Scan for the cell matching the given text and deliver its [X, Y] coordinate at center. 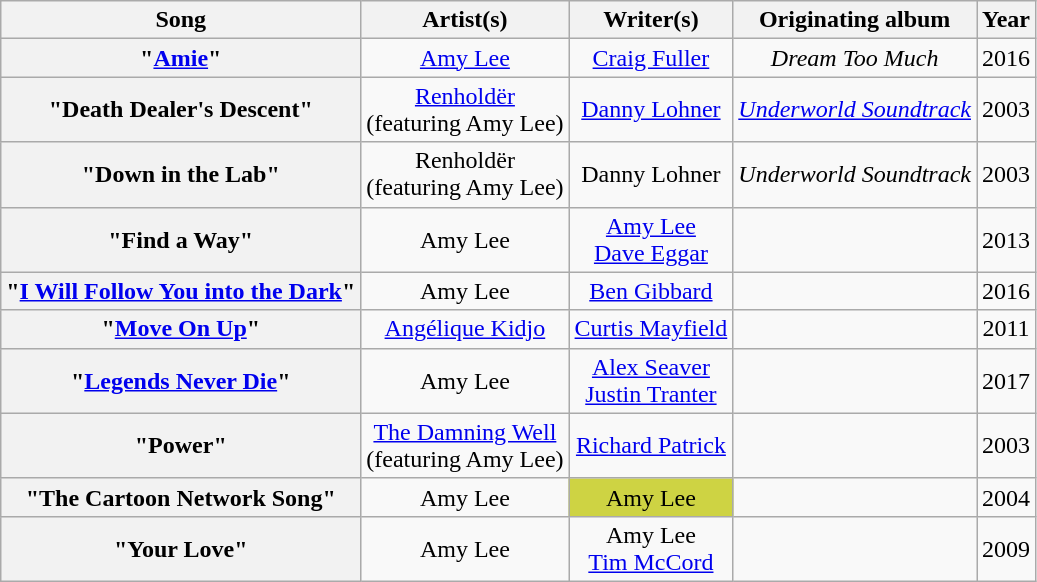
Artist(s) [465, 20]
The Damning Well(featuring Amy Lee) [465, 446]
2009 [1006, 548]
2017 [1006, 380]
Ben Gibbard [651, 291]
"Down in the Lab" [181, 174]
"Legends Never Die" [181, 380]
2013 [1006, 240]
Craig Fuller [651, 58]
Curtis Mayfield [651, 329]
"Your Love" [181, 548]
Year [1006, 20]
Angélique Kidjo [465, 329]
Dream Too Much [855, 58]
Writer(s) [651, 20]
2004 [1006, 497]
"Find a Way" [181, 240]
2011 [1006, 329]
"Amie" [181, 58]
Amy LeeTim McCord [651, 548]
Richard Patrick [651, 446]
Song [181, 20]
"Power" [181, 446]
"Move On Up" [181, 329]
"Death Dealer's Descent" [181, 110]
Amy LeeDave Eggar [651, 240]
Originating album [855, 20]
"I Will Follow You into the Dark" [181, 291]
Alex SeaverJustin Tranter [651, 380]
"The Cartoon Network Song" [181, 497]
